Scan for the cell matching the given text and deliver its [x, y] coordinate at center. 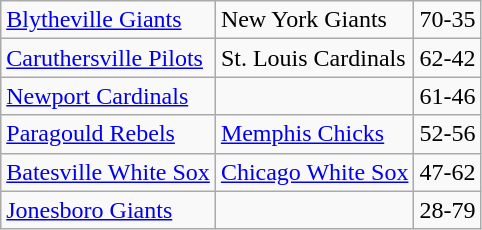
Chicago White Sox [314, 172]
62-42 [448, 58]
28-79 [448, 210]
Newport Cardinals [108, 96]
70-35 [448, 20]
61-46 [448, 96]
Jonesboro Giants [108, 210]
52-56 [448, 134]
47-62 [448, 172]
Blytheville Giants [108, 20]
Caruthersville Pilots [108, 58]
New York Giants [314, 20]
Paragould Rebels [108, 134]
Batesville White Sox [108, 172]
St. Louis Cardinals [314, 58]
Memphis Chicks [314, 134]
